Return the [x, y] coordinate for the center point of the cell that contains the specified text.  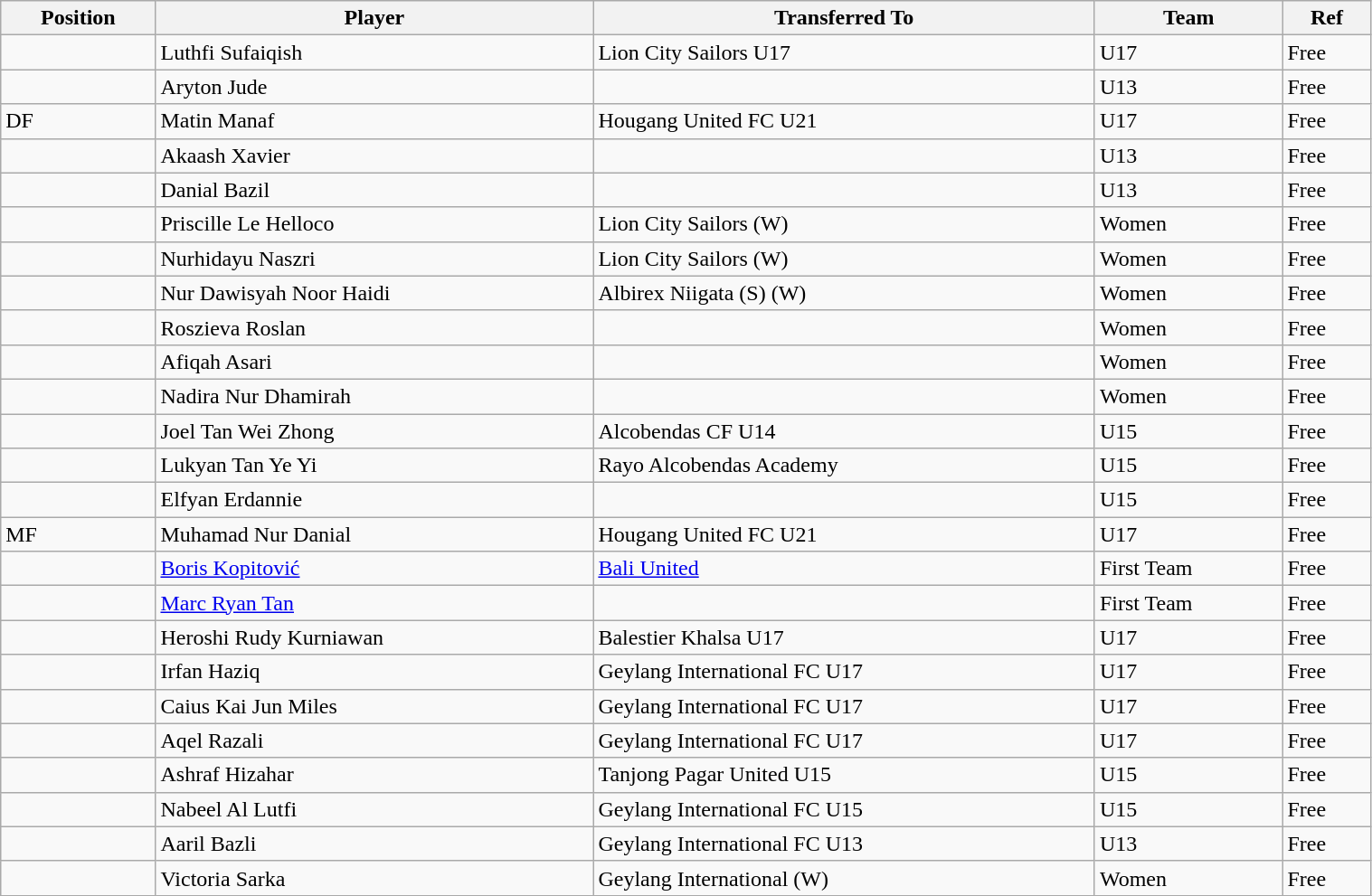
Albirex Niigata (S) (W) [845, 293]
Luthfi Sufaiqish [374, 52]
Aryton Jude [374, 87]
Nurhidayu Naszri [374, 259]
MF [78, 534]
Nabeel Al Lutfi [374, 809]
Irfan Haziq [374, 672]
Nur Dawisyah Noor Haidi [374, 293]
Muhamad Nur Danial [374, 534]
Geylang International FC U15 [845, 809]
Geylang International FC U13 [845, 844]
Danial Bazil [374, 190]
Transferred To [845, 18]
Priscille Le Helloco [374, 224]
Tanjong Pagar United U15 [845, 775]
Lion City Sailors U17 [845, 52]
Aaril Bazli [374, 844]
Roszieva Roslan [374, 327]
Heroshi Rudy Kurniawan [374, 637]
Victoria Sarka [374, 878]
Joel Tan Wei Zhong [374, 431]
Akaash Xavier [374, 156]
Geylang International (W) [845, 878]
Team [1188, 18]
Nadira Nur Dhamirah [374, 396]
Boris Kopitović [374, 569]
Caius Kai Jun Miles [374, 706]
Bali United [845, 569]
Matin Manaf [374, 121]
Marc Ryan Tan [374, 603]
Lukyan Tan Ye Yi [374, 466]
Ref [1327, 18]
Rayo Alcobendas Academy [845, 466]
Ashraf Hizahar [374, 775]
Position [78, 18]
Elfyan Erdannie [374, 500]
Balestier Khalsa U17 [845, 637]
Aqel Razali [374, 740]
DF [78, 121]
Player [374, 18]
Alcobendas CF U14 [845, 431]
Afiqah Asari [374, 362]
